Detect which cell encompasses the target text, then output its [x, y] center coordinate. 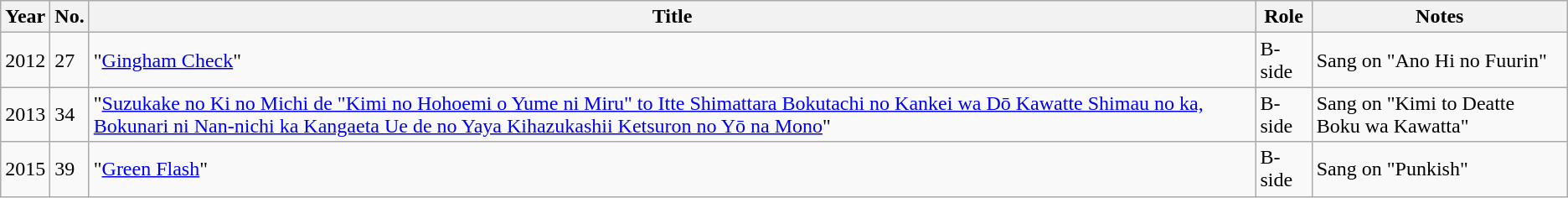
2013 [25, 114]
Role [1283, 17]
2015 [25, 169]
Notes [1439, 17]
Sang on "Punkish" [1439, 169]
Sang on "Ano Hi no Fuurin" [1439, 60]
27 [70, 60]
Title [672, 17]
39 [70, 169]
"Green Flash" [672, 169]
Year [25, 17]
No. [70, 17]
34 [70, 114]
2012 [25, 60]
Sang on "Kimi to Deatte Boku wa Kawatta" [1439, 114]
"Gingham Check" [672, 60]
